From the cell containing the given text, extract its center point as (X, Y) coordinate. 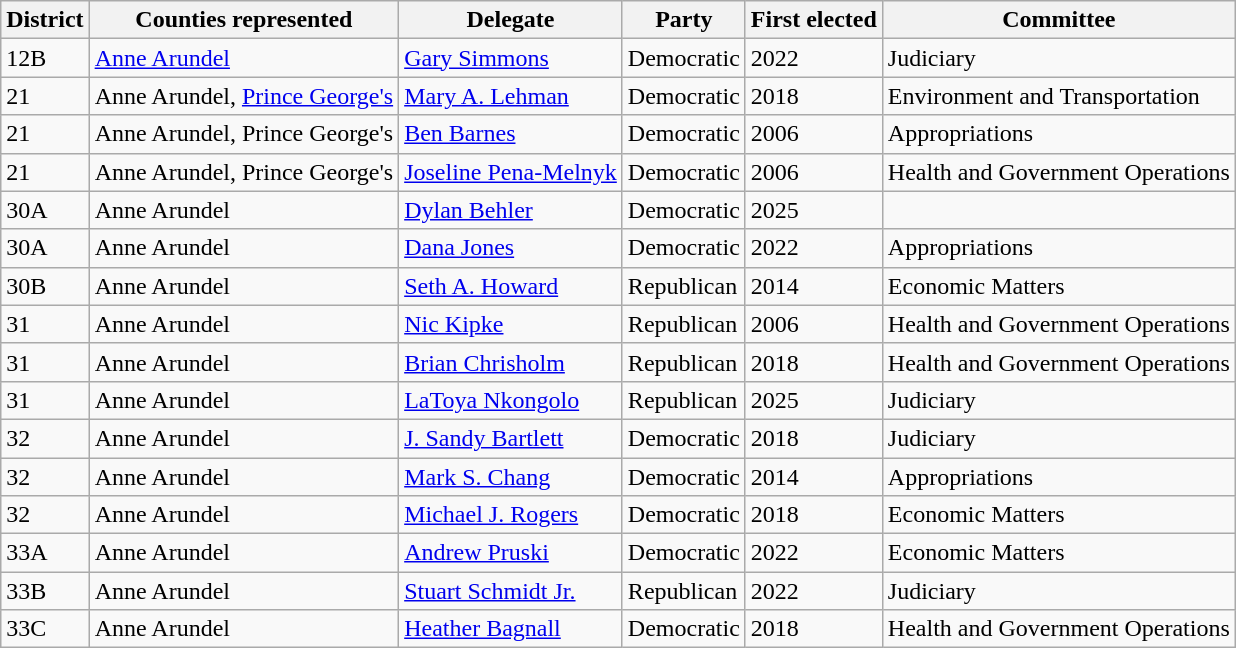
Andrew Pruski (511, 553)
Joseline Pena-Melnyk (511, 172)
First elected (814, 20)
33C (45, 629)
Nic Kipke (511, 324)
Brian Chrisholm (511, 362)
Ben Barnes (511, 134)
Committee (1058, 20)
33A (45, 553)
Michael J. Rogers (511, 515)
Mark S. Chang (511, 477)
Party (684, 20)
Stuart Schmidt Jr. (511, 591)
Mary A. Lehman (511, 96)
Heather Bagnall (511, 629)
Dylan Behler (511, 210)
Delegate (511, 20)
Counties represented (244, 20)
Seth A. Howard (511, 286)
J. Sandy Bartlett (511, 438)
30B (45, 286)
12B (45, 58)
Gary Simmons (511, 58)
Dana Jones (511, 248)
LaToya Nkongolo (511, 400)
District (45, 20)
33B (45, 591)
Environment and Transportation (1058, 96)
